Determine the [x, y] coordinate at the center of the cell enclosing the given text.  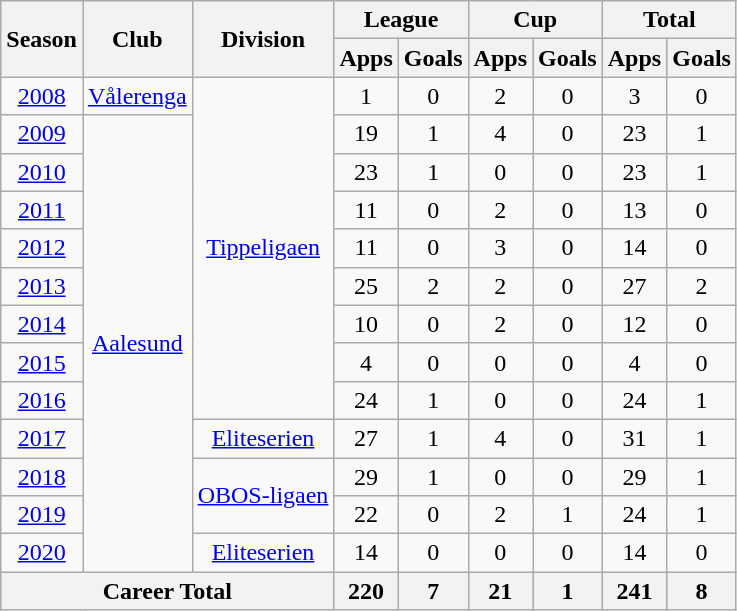
Tippeligaen [263, 248]
2008 [42, 96]
8 [702, 591]
2014 [42, 324]
25 [366, 286]
220 [366, 591]
7 [433, 591]
Aalesund [137, 344]
Career Total [168, 591]
2018 [42, 477]
2012 [42, 248]
Total [669, 20]
21 [500, 591]
2017 [42, 438]
12 [634, 324]
2013 [42, 286]
OBOS-ligaen [263, 496]
2016 [42, 400]
2010 [42, 172]
League [401, 20]
2019 [42, 515]
2020 [42, 553]
22 [366, 515]
13 [634, 210]
Vålerenga [137, 96]
19 [366, 134]
2015 [42, 362]
Cup [535, 20]
2009 [42, 134]
241 [634, 591]
Club [137, 39]
2011 [42, 210]
31 [634, 438]
10 [366, 324]
Season [42, 39]
Division [263, 39]
